Extract the (X, Y) coordinate from the center of the cell holding the provided text.  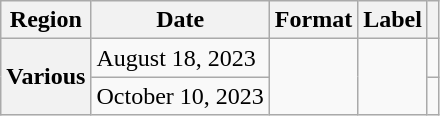
Region (46, 20)
Various (46, 77)
October 10, 2023 (180, 96)
August 18, 2023 (180, 58)
Format (313, 20)
Label (393, 20)
Date (180, 20)
